Pinpoint the cell where the given text exists, returning its [X, Y] midpoint coordinate. 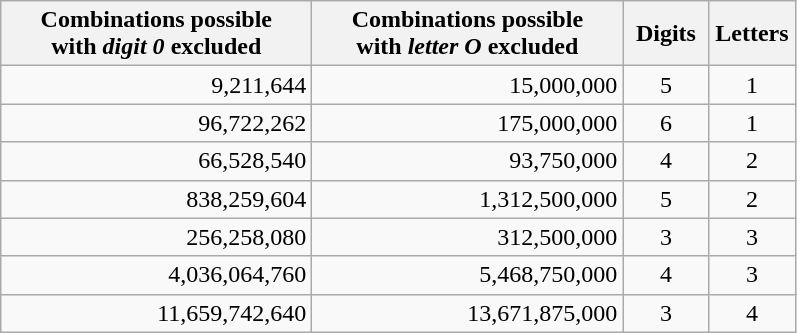
5,468,750,000 [468, 275]
6 [666, 123]
4,036,064,760 [156, 275]
838,259,604 [156, 199]
Combinations possiblewith digit 0 excluded [156, 34]
Digits [666, 34]
Letters [752, 34]
312,500,000 [468, 237]
175,000,000 [468, 123]
Combinations possiblewith letter O excluded [468, 34]
256,258,080 [156, 237]
1,312,500,000 [468, 199]
13,671,875,000 [468, 313]
93,750,000 [468, 161]
11,659,742,640 [156, 313]
66,528,540 [156, 161]
15,000,000 [468, 85]
9,211,644 [156, 85]
96,722,262 [156, 123]
